Detect which cell encompasses the target text, then output its (x, y) center coordinate. 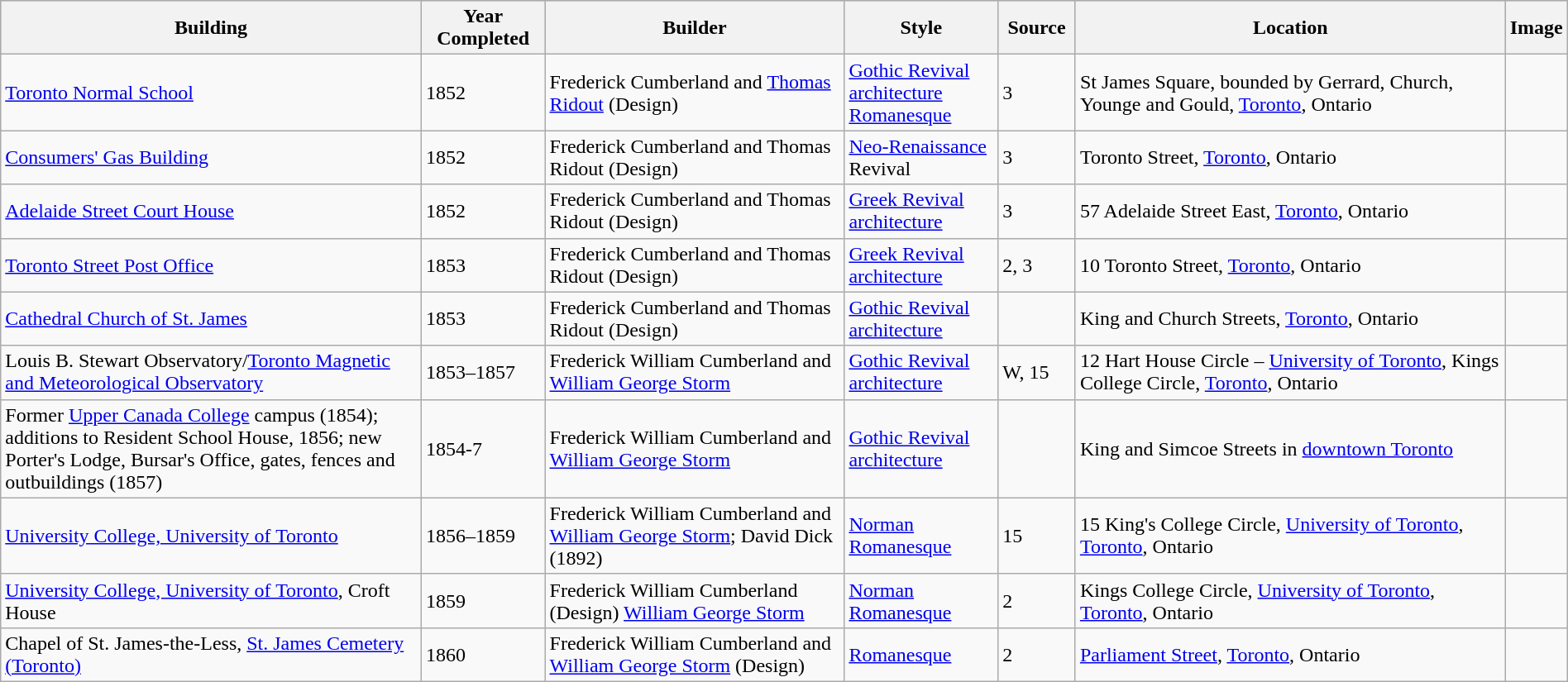
Neo-Renaissance Revival (921, 157)
Chapel of St. James-the-Less, St. James Cemetery (Toronto) (212, 655)
Year Completed (483, 28)
Louis B. Stewart Observatory/Toronto Magnetic and Meteorological Observatory (212, 372)
10 Toronto Street, Toronto, Ontario (1290, 265)
15 King's College Circle, University of Toronto, Toronto, Ontario (1290, 536)
1853–1857 (483, 372)
W, 15 (1037, 372)
15 (1037, 536)
Parliament Street, Toronto, Ontario (1290, 655)
King and Church Streets, Toronto, Ontario (1290, 319)
Toronto Normal School (212, 93)
1854-7 (483, 448)
Source (1037, 28)
12 Hart House Circle – University of Toronto, Kings College Circle, Toronto, Ontario (1290, 372)
2, 3 (1037, 265)
1859 (483, 600)
Location (1290, 28)
University College, University of Toronto (212, 536)
Frederick William Cumberland and William George Storm (Design) (695, 655)
1856–1859 (483, 536)
57 Adelaide Street East, Toronto, Ontario (1290, 212)
Builder (695, 28)
Cathedral Church of St. James (212, 319)
Building (212, 28)
Adelaide Street Court House (212, 212)
Kings College Circle, University of Toronto, Toronto, Ontario (1290, 600)
Frederick William Cumberland and William George Storm; David Dick (1892) (695, 536)
Toronto Street Post Office (212, 265)
Style (921, 28)
Image (1537, 28)
St James Square, bounded by Gerrard, Church, Younge and Gould, Toronto, Ontario (1290, 93)
University College, University of Toronto, Croft House (212, 600)
Consumers' Gas Building (212, 157)
Toronto Street, Toronto, Ontario (1290, 157)
Frederick William Cumberland (Design) William George Storm (695, 600)
Romanesque (921, 655)
1860 (483, 655)
Gothic Revival architecture Romanesque (921, 93)
King and Simcoe Streets in downtown Toronto (1290, 448)
